Extract the (x, y) coordinate from the center of the cell holding the provided text.  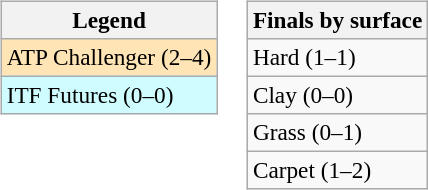
Grass (0–1) (337, 133)
Hard (1–1) (337, 57)
Clay (0–0) (337, 95)
Legend (108, 20)
ITF Futures (0–0) (108, 95)
ATP Challenger (2–4) (108, 57)
Finals by surface (337, 20)
Carpet (1–2) (337, 171)
